Provide the [X, Y] coordinate of the cell's center where the given text is located.  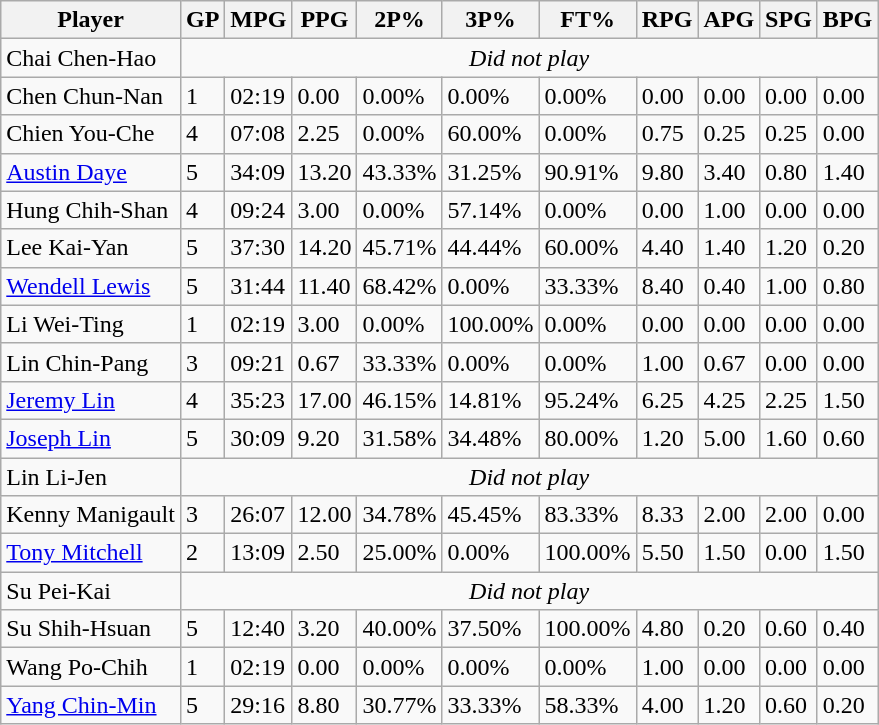
43.33% [400, 172]
68.42% [400, 286]
BPG [847, 20]
5.50 [667, 553]
44.44% [490, 248]
Wendell Lewis [91, 286]
2P% [400, 20]
4.25 [729, 400]
09:21 [258, 362]
Chien You-Che [91, 134]
46.15% [400, 400]
12.00 [324, 515]
31:44 [258, 286]
4.80 [667, 629]
8.40 [667, 286]
37:30 [258, 248]
31.25% [490, 172]
13.20 [324, 172]
3P% [490, 20]
PPG [324, 20]
58.33% [588, 705]
APG [729, 20]
FT% [588, 20]
90.91% [588, 172]
MPG [258, 20]
Kenny Manigault [91, 515]
95.24% [588, 400]
4.40 [667, 248]
Player [91, 20]
31.58% [400, 438]
8.80 [324, 705]
14.20 [324, 248]
83.33% [588, 515]
37.50% [490, 629]
40.00% [400, 629]
45.45% [490, 515]
8.33 [667, 515]
0.75 [667, 134]
SPG [789, 20]
29:16 [258, 705]
Lin Li-Jen [91, 477]
14.81% [490, 400]
34.78% [400, 515]
Lin Chin-Pang [91, 362]
26:07 [258, 515]
9.80 [667, 172]
12:40 [258, 629]
3.40 [729, 172]
13:09 [258, 553]
Su Pei-Kai [91, 591]
45.71% [400, 248]
57.14% [490, 210]
6.25 [667, 400]
35:23 [258, 400]
Hung Chih-Shan [91, 210]
Joseph Lin [91, 438]
Jeremy Lin [91, 400]
09:24 [258, 210]
1.60 [789, 438]
34:09 [258, 172]
9.20 [324, 438]
07:08 [258, 134]
Chen Chun-Nan [91, 96]
30:09 [258, 438]
34.48% [490, 438]
25.00% [400, 553]
GP [202, 20]
3.20 [324, 629]
17.00 [324, 400]
5.00 [729, 438]
Lee Kai-Yan [91, 248]
Li Wei-Ting [91, 324]
Yang Chin-Min [91, 705]
4.00 [667, 705]
2 [202, 553]
Wang Po-Chih [91, 667]
2.50 [324, 553]
Tony Mitchell [91, 553]
Chai Chen-Hao [91, 58]
Su Shih-Hsuan [91, 629]
80.00% [588, 438]
Austin Daye [91, 172]
30.77% [400, 705]
RPG [667, 20]
11.40 [324, 286]
